Find where the given text appears and provide that cell's center as (x, y) coordinate. 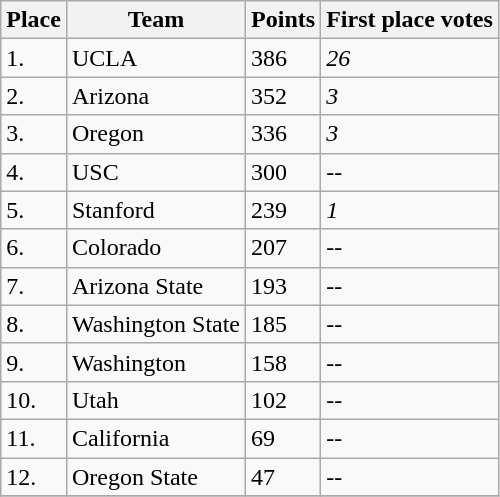
239 (284, 210)
336 (284, 134)
300 (284, 172)
352 (284, 96)
Oregon (156, 134)
7. (34, 286)
Arizona State (156, 286)
5. (34, 210)
USC (156, 172)
10. (34, 400)
69 (284, 438)
Washington (156, 362)
Stanford (156, 210)
Washington State (156, 324)
12. (34, 477)
1 (410, 210)
2. (34, 96)
102 (284, 400)
47 (284, 477)
158 (284, 362)
Colorado (156, 248)
Oregon State (156, 477)
4. (34, 172)
Team (156, 20)
Points (284, 20)
Arizona (156, 96)
207 (284, 248)
386 (284, 58)
Place (34, 20)
1. (34, 58)
9. (34, 362)
First place votes (410, 20)
8. (34, 324)
26 (410, 58)
Utah (156, 400)
11. (34, 438)
UCLA (156, 58)
185 (284, 324)
California (156, 438)
3. (34, 134)
193 (284, 286)
6. (34, 248)
